Return the [X, Y] coordinate for the center point of the cell that contains the specified text.  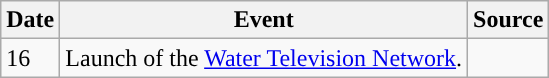
Date [30, 20]
Event [264, 20]
Source [508, 20]
16 [30, 58]
Launch of the Water Television Network. [264, 58]
